Find where the given text appears and provide that cell's center as [X, Y] coordinate. 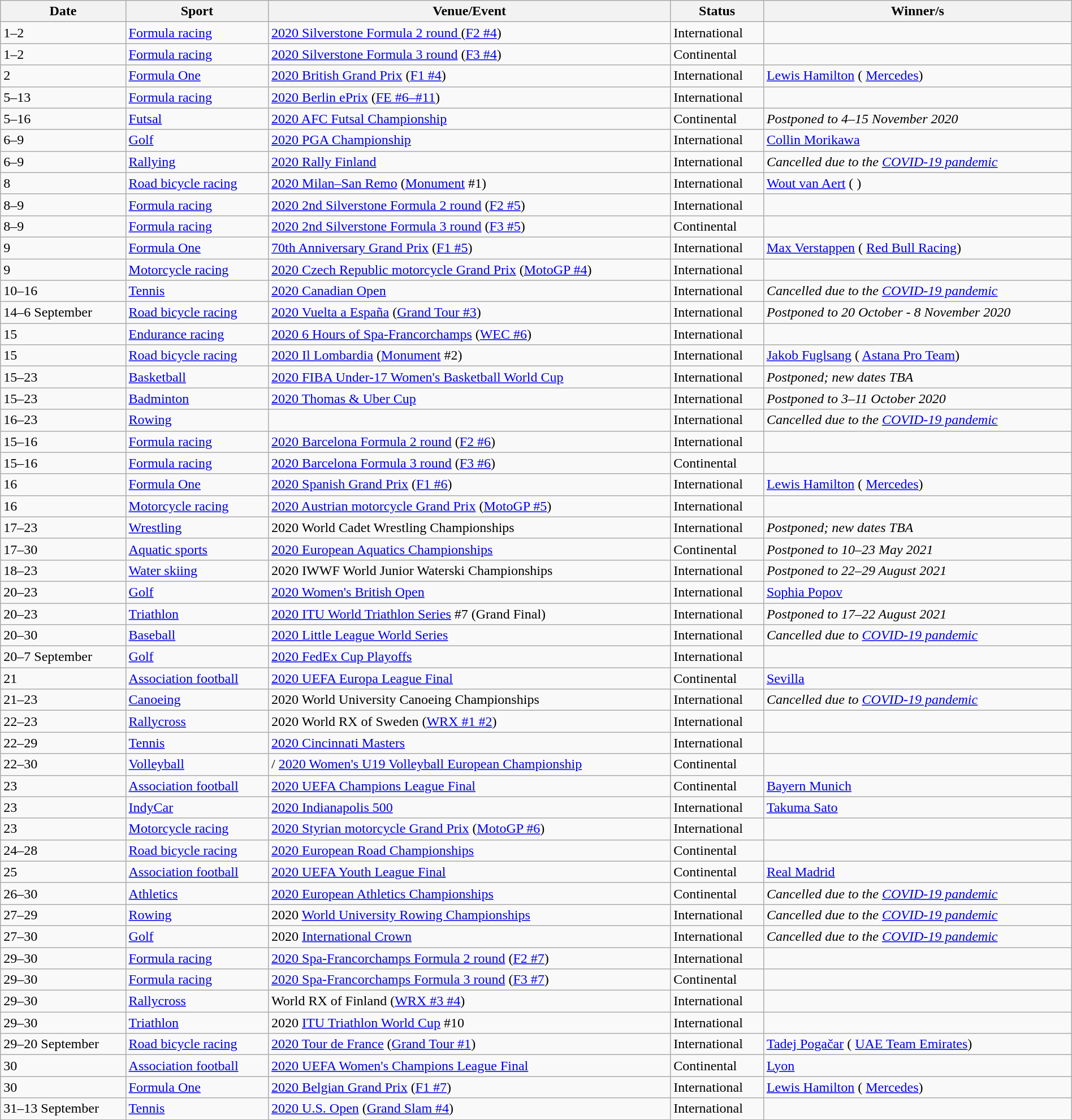
2020 FIBA Under-17 Women's Basketball World Cup [469, 377]
2020 Belgian Grand Prix (F1 #7) [469, 1087]
2020 Silverstone Formula 2 round (F2 #4) [469, 33]
Sevilla [917, 678]
Takuma Sato [917, 807]
2020 Rally Finland [469, 162]
10–16 [63, 291]
2020 Silverstone Formula 3 round (F3 #4) [469, 54]
Postponed to 4–15 November 2020 [917, 119]
26–30 [63, 893]
24–28 [63, 850]
2020 UEFA Youth League Final [469, 872]
2020 UEFA Europa League Final [469, 678]
2020 Cincinnati Masters [469, 743]
2020 European Athletics Championships [469, 893]
Max Verstappen ( Red Bull Racing) [917, 248]
Basketball [197, 377]
2020 Il Lombardia (Monument #2) [469, 356]
17–23 [63, 527]
Sport [197, 11]
Endurance racing [197, 334]
22–29 [63, 743]
2020 Berlin ePrix (FE #6–#11) [469, 97]
Postponed to 20 October - 8 November 2020 [917, 313]
Aquatic sports [197, 549]
Wout van Aert ( ) [917, 183]
2020 Women's British Open [469, 592]
2020 ITU World Triathlon Series #7 (Grand Final) [469, 613]
20–30 [63, 635]
25 [63, 872]
2020 Little League World Series [469, 635]
Postponed to 17–22 August 2021 [917, 613]
2020 Barcelona Formula 3 round (F3 #6) [469, 463]
Wrestling [197, 527]
2020 U.S. Open (Grand Slam #4) [469, 1109]
2020 World Cadet Wrestling Championships [469, 527]
Venue/Event [469, 11]
Status [717, 11]
8 [63, 183]
22–30 [63, 764]
2020 Czech Republic motorcycle Grand Prix (MotoGP #4) [469, 270]
2020 Milan–San Remo (Monument #1) [469, 183]
17–30 [63, 549]
Winner/s [917, 11]
2020 Spa-Francorchamps Formula 2 round (F2 #7) [469, 958]
/ 2020 Women's U19 Volleyball European Championship [469, 764]
2020 Thomas & Uber Cup [469, 399]
2020 British Grand Prix (F1 #4) [469, 76]
2020 6 Hours of Spa-Francorchamps (WEC #6) [469, 334]
21 [63, 678]
World RX of Finland (WRX #3 #4) [469, 1001]
22–23 [63, 721]
2020 UEFA Women's Champions League Final [469, 1066]
2020 Spa-Francorchamps Formula 3 round (F3 #7) [469, 980]
27–30 [63, 936]
5–16 [63, 119]
2020 IWWF World Junior Waterski Championships [469, 570]
Date [63, 11]
IndyCar [197, 807]
Real Madrid [917, 872]
2020 Spanish Grand Prix (F1 #6) [469, 485]
2020 European Road Championships [469, 850]
2020 Indianapolis 500 [469, 807]
14–6 September [63, 313]
Sophia Popov [917, 592]
Collin Morikawa [917, 140]
5–13 [63, 97]
Postponed to 22–29 August 2021 [917, 570]
70th Anniversary Grand Prix (F1 #5) [469, 248]
2020 World University Rowing Championships [469, 915]
Canoeing [197, 700]
29–20 September [63, 1044]
2020 PGA Championship [469, 140]
2020 UEFA Champions League Final [469, 786]
2020 Vuelta a España (Grand Tour #3) [469, 313]
Badminton [197, 399]
2020 Barcelona Formula 2 round (F2 #6) [469, 442]
2020 Styrian motorcycle Grand Prix (MotoGP #6) [469, 829]
Postponed to 3–11 October 2020 [917, 399]
Water skiing [197, 570]
21–23 [63, 700]
Volleyball [197, 764]
Baseball [197, 635]
Rallying [197, 162]
27–29 [63, 915]
31–13 September [63, 1109]
2020 AFC Futsal Championship [469, 119]
16–23 [63, 420]
2020 Canadian Open [469, 291]
2020 European Aquatics Championships [469, 549]
2020 FedEx Cup Playoffs [469, 657]
2020 ITU Triathlon World Cup #10 [469, 1023]
2020 Tour de France (Grand Tour #1) [469, 1044]
Lyon [917, 1066]
2020 International Crown [469, 936]
2020 2nd Silverstone Formula 2 round (F2 #5) [469, 205]
2 [63, 76]
Bayern Munich [917, 786]
18–23 [63, 570]
2020 World RX of Sweden (WRX #1 #2) [469, 721]
2020 World University Canoeing Championships [469, 700]
Futsal [197, 119]
20–7 September [63, 657]
Tadej Pogačar ( UAE Team Emirates) [917, 1044]
Jakob Fuglsang ( Astana Pro Team) [917, 356]
Postponed to 10–23 May 2021 [917, 549]
2020 Austrian motorcycle Grand Prix (MotoGP #5) [469, 506]
Athletics [197, 893]
2020 2nd Silverstone Formula 3 round (F3 #5) [469, 226]
